Return [X, Y] of the center of cell containing provided text 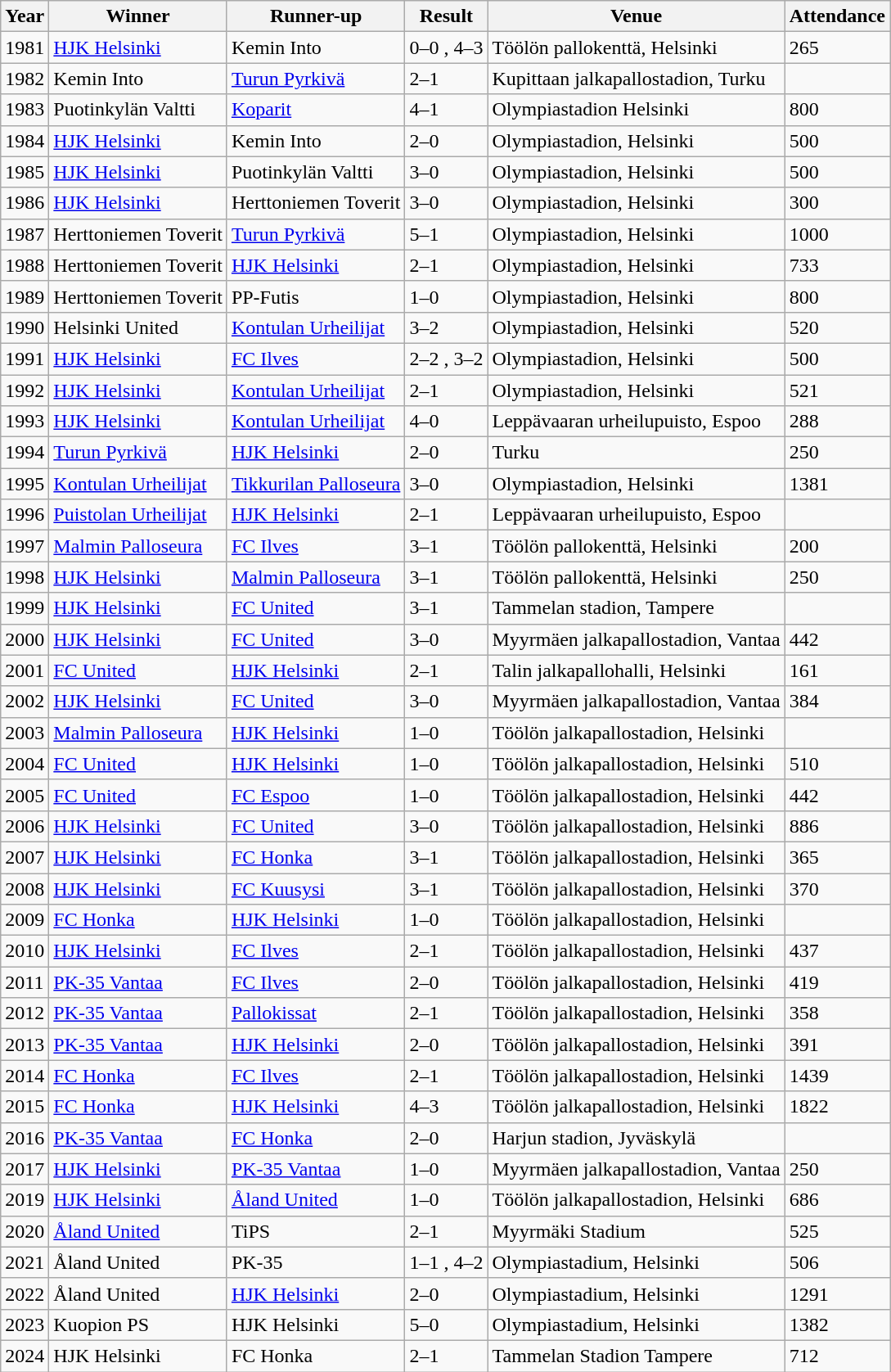
1991 [25, 359]
2020 [25, 1231]
2021 [25, 1262]
886 [837, 826]
Olympiastadion Helsinki [637, 110]
1984 [25, 141]
1986 [25, 203]
2015 [25, 1107]
Puistolan Urheilijat [138, 515]
Venue [637, 16]
2023 [25, 1325]
2000 [25, 639]
Koparit [316, 110]
686 [837, 1200]
733 [837, 265]
TiPS [316, 1231]
Year [25, 16]
1994 [25, 453]
2008 [25, 888]
1822 [837, 1107]
1990 [25, 327]
2013 [25, 1045]
2012 [25, 1013]
Result [447, 16]
2024 [25, 1356]
Turku [637, 453]
2017 [25, 1169]
525 [837, 1231]
1997 [25, 546]
Pallokissat [316, 1013]
506 [837, 1262]
2014 [25, 1076]
2002 [25, 702]
1993 [25, 422]
1985 [25, 172]
2001 [25, 670]
1992 [25, 390]
Tikkurilan Palloseura [316, 484]
1439 [837, 1076]
Attendance [837, 16]
Winner [138, 16]
370 [837, 888]
Tammelan Stadion Tampere [637, 1356]
1000 [837, 234]
1988 [25, 265]
2006 [25, 826]
1987 [25, 234]
161 [837, 670]
Tammelan stadion, Tampere [637, 608]
2011 [25, 982]
2–2 , 3–2 [447, 359]
437 [837, 951]
2022 [25, 1293]
288 [837, 422]
Kupittaan jalkapallostadion, Turku [637, 79]
2010 [25, 951]
391 [837, 1045]
4–0 [447, 422]
300 [837, 203]
PP-Futis [316, 296]
2003 [25, 733]
2005 [25, 795]
1981 [25, 47]
1996 [25, 515]
3–2 [447, 327]
0–0 , 4–3 [447, 47]
521 [837, 390]
5–1 [447, 234]
200 [837, 546]
Talin jalkapallohalli, Helsinki [637, 670]
365 [837, 857]
358 [837, 1013]
Runner-up [316, 16]
4–3 [447, 1107]
1–1 , 4–2 [447, 1262]
5–0 [447, 1325]
2004 [25, 764]
FC Espoo [316, 795]
2016 [25, 1138]
520 [837, 327]
1381 [837, 484]
1999 [25, 608]
Kuopion PS [138, 1325]
1995 [25, 484]
1382 [837, 1325]
4–1 [447, 110]
384 [837, 702]
1989 [25, 296]
265 [837, 47]
2019 [25, 1200]
Harjun stadion, Jyväskylä [637, 1138]
2007 [25, 857]
FC Kuusysi [316, 888]
2009 [25, 920]
Myyrmäki Stadium [637, 1231]
PK-35 [316, 1262]
419 [837, 982]
1982 [25, 79]
712 [837, 1356]
1291 [837, 1293]
1983 [25, 110]
Helsinki United [138, 327]
1998 [25, 577]
510 [837, 764]
